Identify which cell holds the provided text, then report its (x, y) central coordinate. 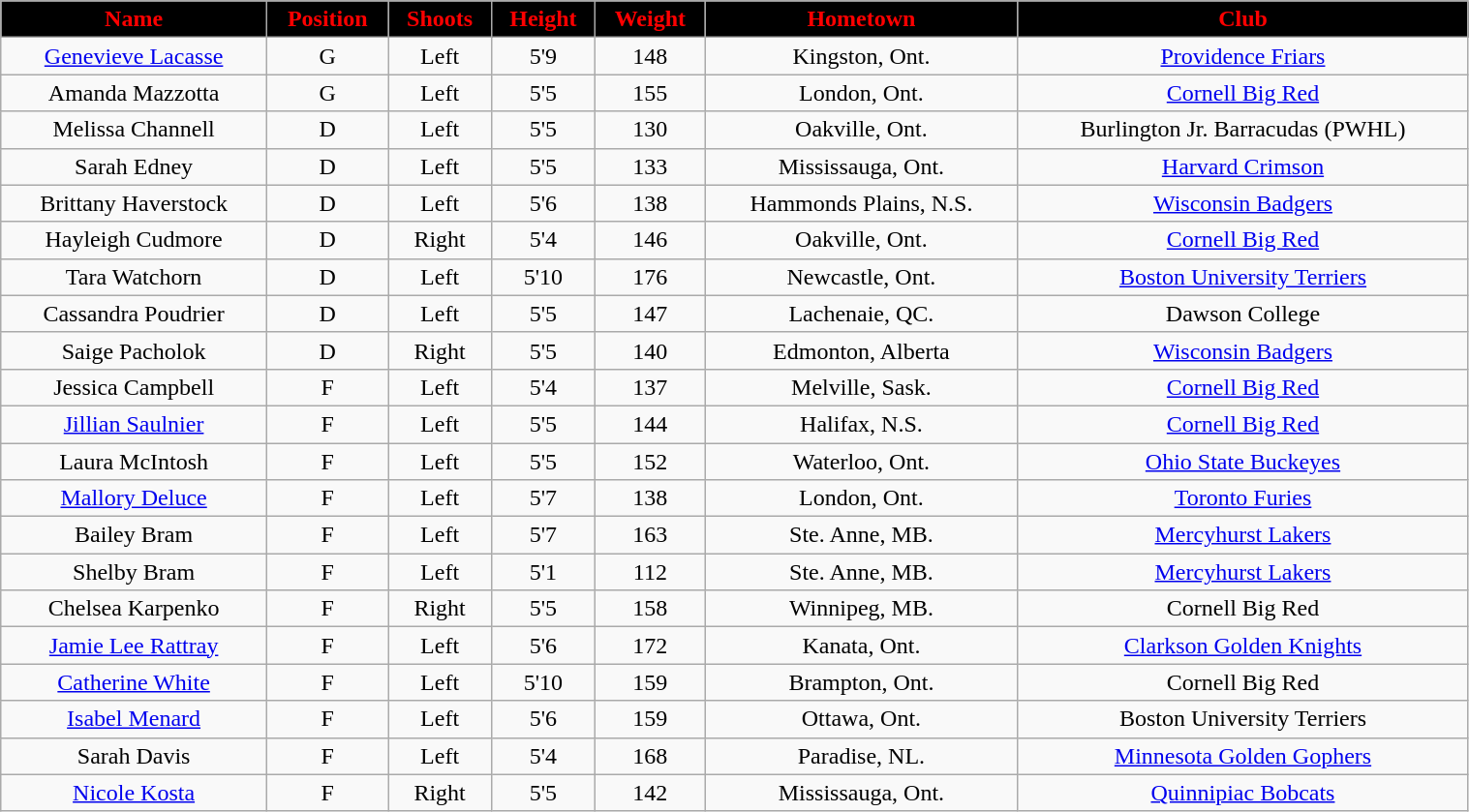
Cassandra Poudrier (134, 314)
163 (651, 535)
Club (1243, 19)
Providence Friars (1243, 56)
Jessica Campbell (134, 387)
Shoots (440, 19)
147 (651, 314)
Ohio State Buckeyes (1243, 462)
Genevieve Lacasse (134, 56)
Height (543, 19)
Brampton, Ont. (862, 682)
Sarah Davis (134, 756)
176 (651, 277)
Name (134, 19)
Amanda Mazzotta (134, 93)
Hammonds Plains, N.S. (862, 203)
168 (651, 756)
Melissa Channell (134, 130)
Jillian Saulnier (134, 424)
Lachenaie, QC. (862, 314)
133 (651, 166)
140 (651, 350)
172 (651, 646)
142 (651, 793)
Dawson College (1243, 314)
152 (651, 462)
Tara Watchorn (134, 277)
148 (651, 56)
Clarkson Golden Knights (1243, 646)
144 (651, 424)
Waterloo, Ont. (862, 462)
5'1 (543, 572)
Toronto Furies (1243, 498)
Position (327, 19)
Weight (651, 19)
155 (651, 93)
Shelby Bram (134, 572)
Melville, Sask. (862, 387)
Harvard Crimson (1243, 166)
Kanata, Ont. (862, 646)
158 (651, 609)
Ottawa, Ont. (862, 719)
137 (651, 387)
Kingston, Ont. (862, 56)
Bailey Bram (134, 535)
5'9 (543, 56)
Winnipeg, MB. (862, 609)
Hometown (862, 19)
Quinnipiac Bobcats (1243, 793)
Sarah Edney (134, 166)
Isabel Menard (134, 719)
Mallory Deluce (134, 498)
Paradise, NL. (862, 756)
Jamie Lee Rattray (134, 646)
Edmonton, Alberta (862, 350)
130 (651, 130)
112 (651, 572)
Nicole Kosta (134, 793)
Newcastle, Ont. (862, 277)
Saige Pacholok (134, 350)
Brittany Haverstock (134, 203)
Burlington Jr. Barracudas (PWHL) (1243, 130)
Laura McIntosh (134, 462)
Hayleigh Cudmore (134, 240)
Minnesota Golden Gophers (1243, 756)
Halifax, N.S. (862, 424)
146 (651, 240)
Chelsea Karpenko (134, 609)
Catherine White (134, 682)
